Search for the cell housing the specified text and yield its [x, y] center coordinate. 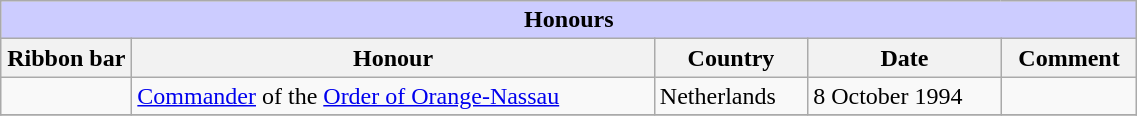
Honours [569, 20]
Honour [393, 58]
Commander of the Order of Orange-Nassau [393, 96]
Netherlands [730, 96]
Comment [1069, 58]
Ribbon bar [66, 58]
8 October 1994 [905, 96]
Country [730, 58]
Date [905, 58]
